Identify which cell holds the provided text, then report its [x, y] central coordinate. 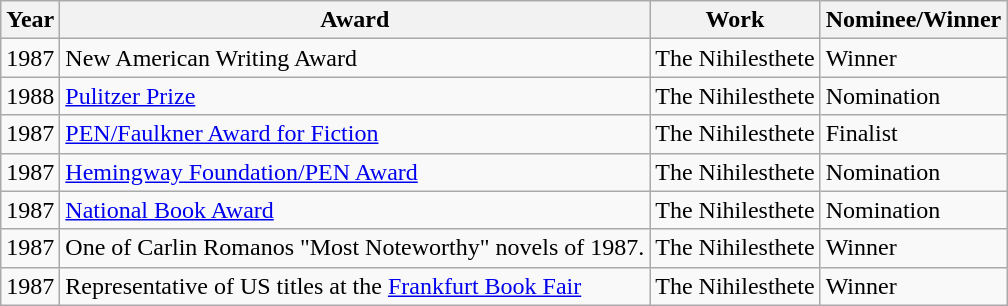
Work [735, 20]
Pulitzer Prize [355, 96]
Year [30, 20]
PEN/Faulkner Award for Fiction [355, 134]
Hemingway Foundation/PEN Award [355, 172]
National Book Award [355, 210]
Finalist [914, 134]
One of Carlin Romanos "Most Noteworthy" novels of 1987. [355, 248]
Award [355, 20]
Representative of US titles at the Frankfurt Book Fair [355, 286]
1988 [30, 96]
Nominee/Winner [914, 20]
New American Writing Award [355, 58]
